Return the [X, Y] coordinate for the center point of the cell that contains the specified text.  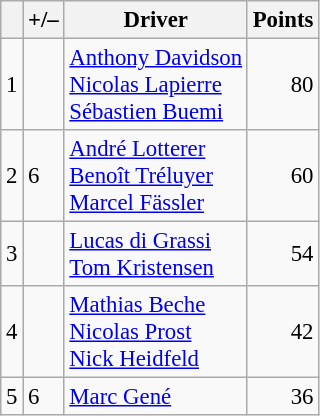
5 [12, 397]
Mathias Beche Nicolas Prost Nick Heidfeld [156, 332]
3 [12, 254]
42 [282, 332]
80 [282, 85]
2 [12, 176]
Points [282, 20]
André Lotterer Benoît Tréluyer Marcel Fässler [156, 176]
Anthony Davidson Nicolas Lapierre Sébastien Buemi [156, 85]
54 [282, 254]
+/– [44, 20]
Marc Gené [156, 397]
Lucas di Grassi Tom Kristensen [156, 254]
Driver [156, 20]
36 [282, 397]
60 [282, 176]
1 [12, 85]
4 [12, 332]
